From the cell containing the given text, extract its center point as (X, Y) coordinate. 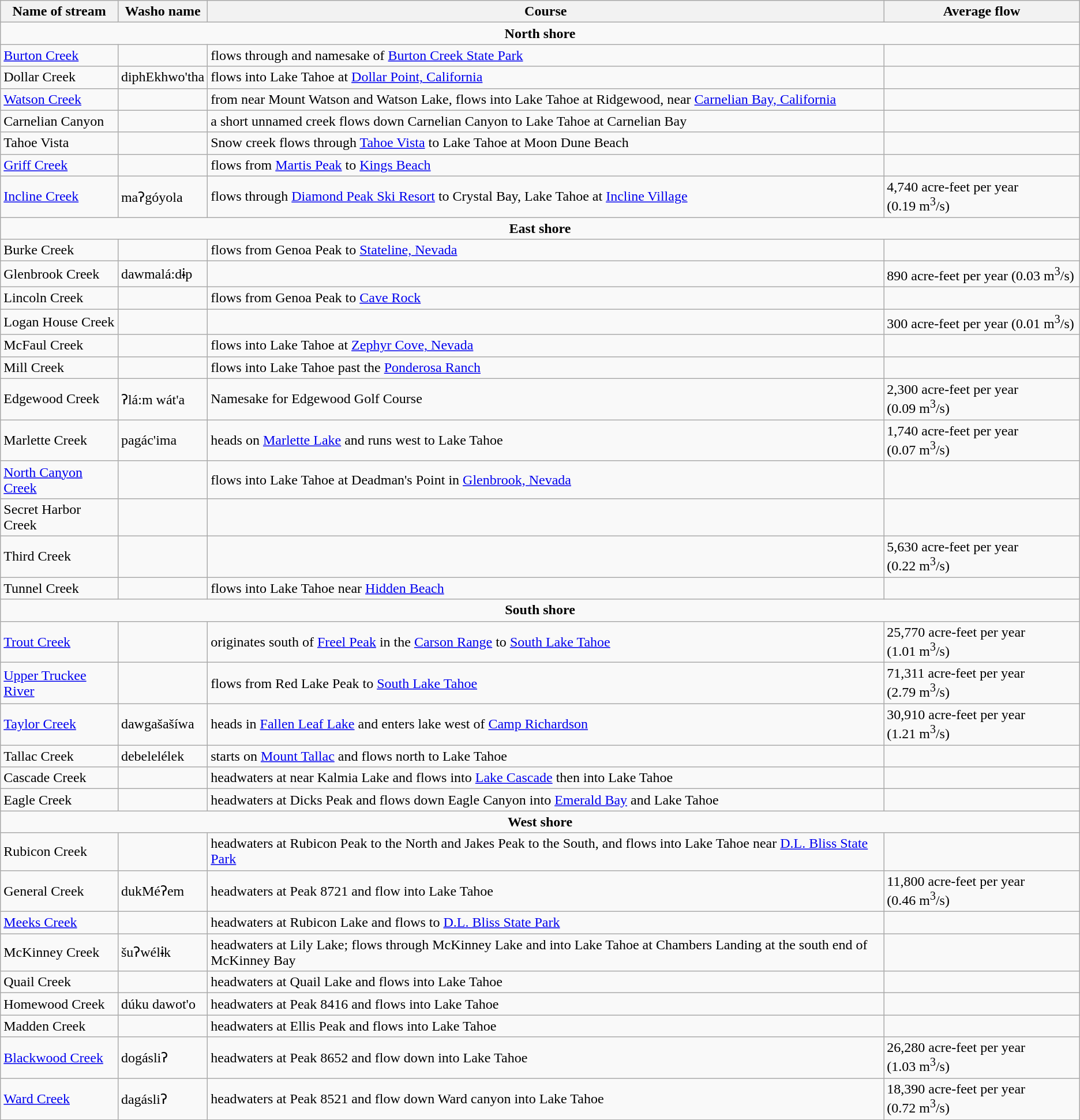
flows from Genoa Peak to Cave Rock (546, 298)
flows into Lake Tahoe past the Ponderosa Ranch (546, 367)
Incline Creek (59, 197)
flows from Genoa Peak to Stateline, Nevada (546, 250)
300 acre-feet per year (0.01 m3/s) (982, 322)
Rubicon Creek (59, 851)
North shore (540, 33)
dúku dawot'o (163, 1004)
starts on Mount Tallac and flows north to Lake Tahoe (546, 756)
Burke Creek (59, 250)
30,910 acre-feet per year (1.21 m3/s) (982, 724)
headwaters at Peak 8521 and flow down Ward canyon into Lake Tahoe (546, 1099)
Eagle Creek (59, 800)
Average flow (982, 12)
Burton Creek (59, 55)
šuʔwélɨk (163, 953)
McKinney Creek (59, 953)
Edgewood Creek (59, 399)
Trout Creek (59, 642)
dagásliʔ (163, 1099)
maʔgóyola (163, 197)
Homewood Creek (59, 1004)
flows into Lake Tahoe at Zephyr Cove, Nevada (546, 345)
dogásliʔ (163, 1058)
headwaters at Rubicon Peak to the North and Jakes Peak to the South, and flows into Lake Tahoe near D.L. Bliss State Park (546, 851)
Tallac Creek (59, 756)
headwaters at Ellis Peak and flows into Lake Tahoe (546, 1026)
North Canyon Creek (59, 480)
5,630 acre-feet per year (0.22 m3/s) (982, 557)
headwaters at Quail Lake and flows into Lake Tahoe (546, 982)
flows into Lake Tahoe near Hidden Beach (546, 588)
Namesake for Edgewood Golf Course (546, 399)
diphEkhwo'tha (163, 77)
South shore (540, 610)
headwaters at Peak 8652 and flow down into Lake Tahoe (546, 1058)
flows into Lake Tahoe at Dollar Point, California (546, 77)
flows from Red Lake Peak to South Lake Tahoe (546, 683)
originates south of Freel Peak in the Carson Range to South Lake Tahoe (546, 642)
dawmalá:dɨp (163, 275)
Ward Creek (59, 1099)
headwaters at Peak 8416 and flows into Lake Tahoe (546, 1004)
11,800 acre-feet per year (0.46 m3/s) (982, 891)
Course (546, 12)
Cascade Creek (59, 778)
Glenbrook Creek (59, 275)
25,770 acre-feet per year (1.01 m3/s) (982, 642)
East shore (540, 228)
ʔlá:m wát'a (163, 399)
Watson Creek (59, 99)
headwaters at Lily Lake; flows through McKinney Lake and into Lake Tahoe at Chambers Landing at the south end of McKinney Bay (546, 953)
Secret Harbor Creek (59, 517)
headwaters at Rubicon Lake and flows to D.L. Bliss State Park (546, 923)
Meeks Creek (59, 923)
dukMéʔem (163, 891)
headwaters at Dicks Peak and flows down Eagle Canyon into Emerald Bay and Lake Tahoe (546, 800)
Madden Creek (59, 1026)
flows through and namesake of Burton Creek State Park (546, 55)
Washo name (163, 12)
26,280 acre-feet per year (1.03 m3/s) (982, 1058)
Taylor Creek (59, 724)
Mill Creek (59, 367)
heads in Fallen Leaf Lake and enters lake west of Camp Richardson (546, 724)
Snow creek flows through Tahoe Vista to Lake Tahoe at Moon Dune Beach (546, 143)
West shore (540, 822)
Name of stream (59, 12)
from near Mount Watson and Watson Lake, flows into Lake Tahoe at Ridgewood, near Carnelian Bay, California (546, 99)
Tunnel Creek (59, 588)
Griff Creek (59, 165)
flows through Diamond Peak Ski Resort to Crystal Bay, Lake Tahoe at Incline Village (546, 197)
Logan House Creek (59, 322)
71,311 acre-feet per year (2.79 m3/s) (982, 683)
headwaters at Peak 8721 and flow into Lake Tahoe (546, 891)
flows into Lake Tahoe at Deadman's Point in Glenbrook, Nevada (546, 480)
heads on Marlette Lake and runs west to Lake Tahoe (546, 441)
18,390 acre-feet per year (0.72 m3/s) (982, 1099)
Quail Creek (59, 982)
Carnelian Canyon (59, 121)
4,740 acre-feet per year (0.19 m3/s) (982, 197)
Upper Truckee River (59, 683)
Blackwood Creek (59, 1058)
Tahoe Vista (59, 143)
flows from Martis Peak to Kings Beach (546, 165)
a short unnamed creek flows down Carnelian Canyon to Lake Tahoe at Carnelian Bay (546, 121)
Lincoln Creek (59, 298)
McFaul Creek (59, 345)
Marlette Creek (59, 441)
dawgašašíwa (163, 724)
2,300 acre-feet per year (0.09 m3/s) (982, 399)
debelelélek (163, 756)
Third Creek (59, 557)
890 acre-feet per year (0.03 m3/s) (982, 275)
General Creek (59, 891)
Dollar Creek (59, 77)
headwaters at near Kalmia Lake and flows into Lake Cascade then into Lake Tahoe (546, 778)
pagác'ima (163, 441)
1,740 acre-feet per year (0.07 m3/s) (982, 441)
